Find where the given text appears and provide that cell's center as [X, Y] coordinate. 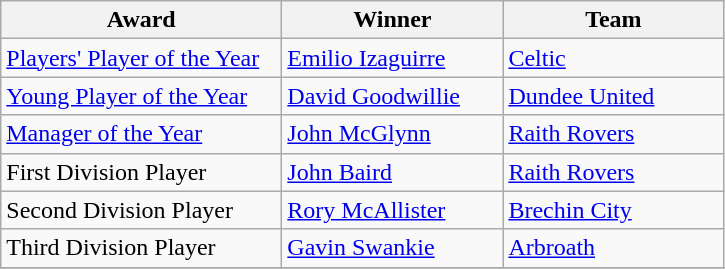
Celtic [614, 58]
Manager of the Year [142, 134]
Rory McAllister [392, 210]
Winner [392, 20]
Second Division Player [142, 210]
Third Division Player [142, 248]
Emilio Izaguirre [392, 58]
John Baird [392, 172]
David Goodwillie [392, 96]
Brechin City [614, 210]
Arbroath [614, 248]
First Division Player [142, 172]
Players' Player of the Year [142, 58]
John McGlynn [392, 134]
Team [614, 20]
Gavin Swankie [392, 248]
Dundee United [614, 96]
Award [142, 20]
Young Player of the Year [142, 96]
